Determine the (x, y) coordinate at the center of the cell enclosing the given text.  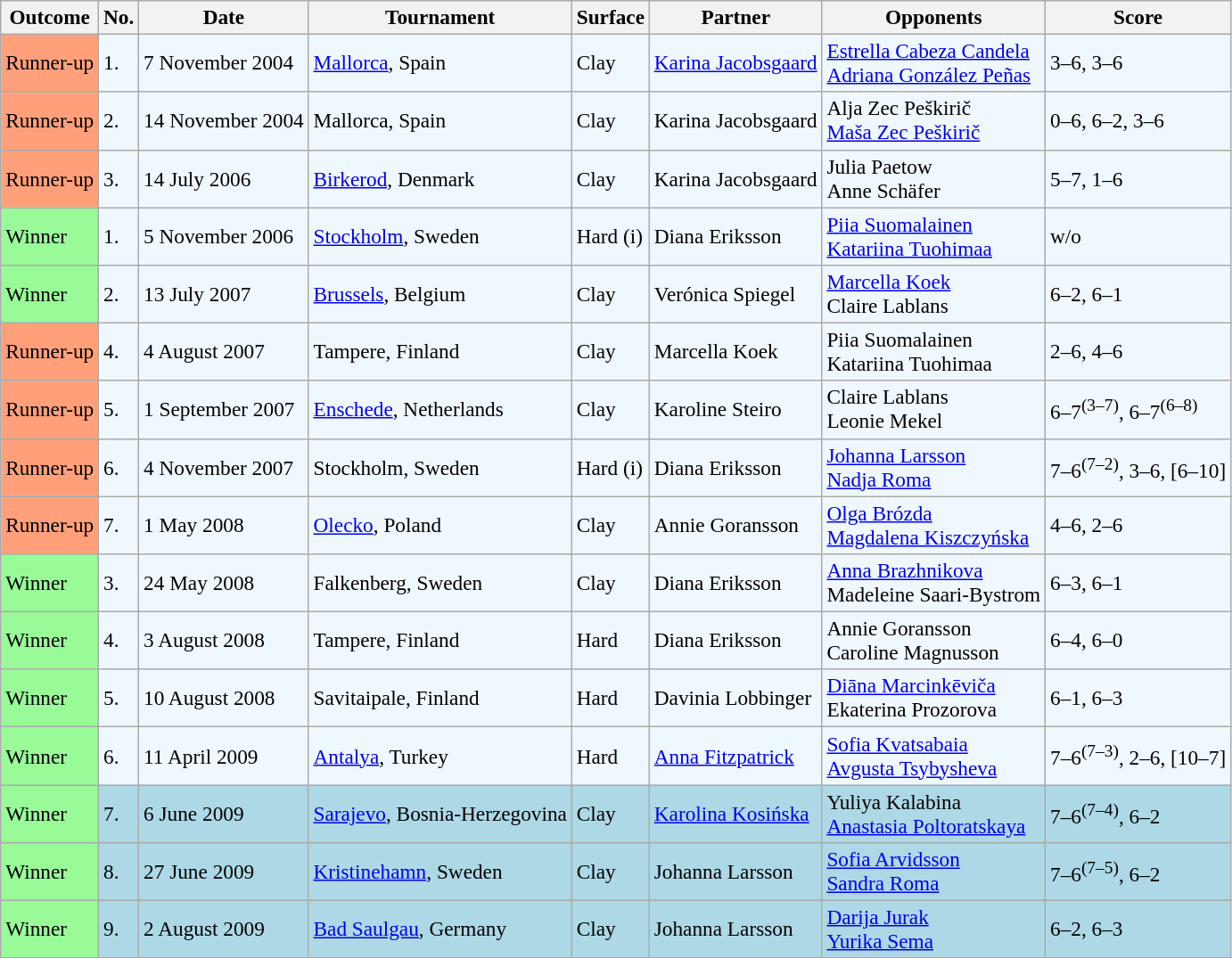
7–6(7–4), 6–2 (1138, 813)
Falkenberg, Sweden (440, 583)
Annie Goransson (735, 524)
Savitaipale, Finland (440, 699)
4 November 2007 (224, 467)
Darija Jurak Yurika Sema (934, 929)
Olga Brózda Magdalena Kiszczyńska (934, 524)
Davinia Lobbinger (735, 699)
2 August 2009 (224, 929)
6–1, 6–3 (1138, 699)
27 June 2009 (224, 872)
5 November 2006 (224, 235)
Alja Zec Peškirič Maša Zec Peškirič (934, 121)
Estrella Cabeza Candela Adriana González Peñas (934, 62)
24 May 2008 (224, 583)
7–6(7–5), 6–2 (1138, 872)
6–7(3–7), 6–7(6–8) (1138, 410)
w/o (1138, 235)
Score (1138, 17)
Karoline Steiro (735, 410)
Kristinehamn, Sweden (440, 872)
Antalya, Turkey (440, 756)
Claire Lablans Leonie Mekel (934, 410)
Sofia Kvatsabaia Avgusta Tsybysheva (934, 756)
Marcella Koek (735, 351)
7 November 2004 (224, 62)
8. (119, 872)
6–3, 6–1 (1138, 583)
Johanna Larsson Nadja Roma (934, 467)
11 April 2009 (224, 756)
13 July 2007 (224, 294)
Verónica Spiegel (735, 294)
4–6, 2–6 (1138, 524)
Tournament (440, 17)
Opponents (934, 17)
Anna Brazhnikova Madeleine Saari-Bystrom (934, 583)
2–6, 4–6 (1138, 351)
Anna Fitzpatrick (735, 756)
Marcella Koek Claire Lablans (934, 294)
Bad Saulgau, Germany (440, 929)
Annie Goransson Caroline Magnusson (934, 640)
1 May 2008 (224, 524)
9. (119, 929)
10 August 2008 (224, 699)
Sarajevo, Bosnia-Herzegovina (440, 813)
14 November 2004 (224, 121)
0–6, 6–2, 3–6 (1138, 121)
Birkerod, Denmark (440, 178)
6–2, 6–3 (1138, 929)
Surface (610, 17)
7–6(7–2), 3–6, [6–10] (1138, 467)
Julia Paetow Anne Schäfer (934, 178)
Diāna Marcinkēviča Ekaterina Prozorova (934, 699)
Partner (735, 17)
3 August 2008 (224, 640)
6–2, 6–1 (1138, 294)
Olecko, Poland (440, 524)
6–4, 6–0 (1138, 640)
Date (224, 17)
Outcome (50, 17)
7–6(7–3), 2–6, [10–7] (1138, 756)
Sofia Arvidsson Sandra Roma (934, 872)
Yuliya Kalabina Anastasia Poltoratskaya (934, 813)
Brussels, Belgium (440, 294)
1 September 2007 (224, 410)
6 June 2009 (224, 813)
14 July 2006 (224, 178)
No. (119, 17)
5–7, 1–6 (1138, 178)
4 August 2007 (224, 351)
3–6, 3–6 (1138, 62)
Enschede, Netherlands (440, 410)
Karolina Kosińska (735, 813)
